Identify which cell holds the provided text, then report its (X, Y) central coordinate. 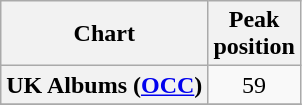
Chart (104, 34)
59 (254, 85)
Peakposition (254, 34)
UK Albums (OCC) (104, 85)
